Extract the [X, Y] coordinate from the center of the cell holding the provided text.  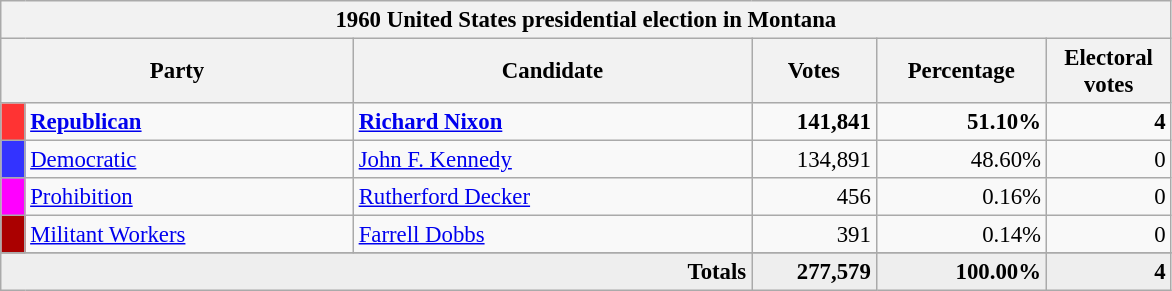
Militant Workers [189, 235]
456 [814, 197]
Prohibition [189, 197]
391 [814, 235]
4 [1108, 122]
Percentage [961, 72]
141,841 [814, 122]
48.60% [961, 160]
John F. Kennedy [552, 160]
134,891 [814, 160]
Farrell Dobbs [552, 235]
0.14% [961, 235]
Richard Nixon [552, 122]
Electoral votes [1108, 72]
Party [178, 72]
Candidate [552, 72]
51.10% [961, 122]
Democratic [189, 160]
1960 United States presidential election in Montana [586, 20]
Rutherford Decker [552, 197]
Republican [189, 122]
Votes [814, 72]
0.16% [961, 197]
